Detect which cell encompasses the target text, then output its [X, Y] center coordinate. 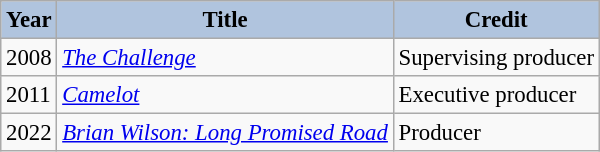
Producer [496, 133]
Executive producer [496, 95]
2011 [29, 95]
2008 [29, 58]
Credit [496, 20]
The Challenge [225, 58]
Year [29, 20]
Brian Wilson: Long Promised Road [225, 133]
Supervising producer [496, 58]
2022 [29, 133]
Camelot [225, 95]
Title [225, 20]
